Capture the cell that displays the provided text and extract its [x, y] central coordinate. 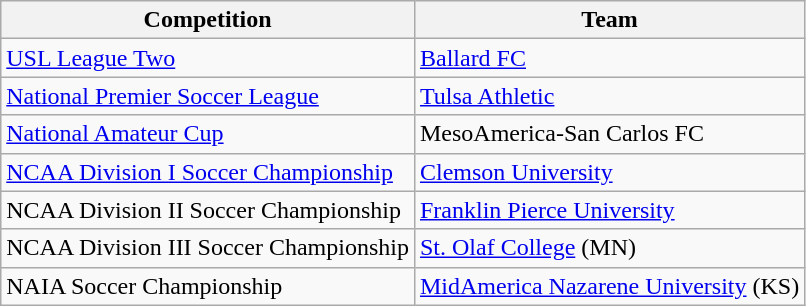
National Amateur Cup [208, 134]
USL League Two [208, 58]
National Premier Soccer League [208, 96]
NCAA Division II Soccer Championship [208, 210]
Competition [208, 20]
St. Olaf College (MN) [609, 248]
Clemson University [609, 172]
NCAA Division III Soccer Championship [208, 248]
MidAmerica Nazarene University (KS) [609, 286]
NCAA Division I Soccer Championship [208, 172]
Ballard FC [609, 58]
Franklin Pierce University [609, 210]
Tulsa Athletic [609, 96]
MesoAmerica-San Carlos FC [609, 134]
NAIA Soccer Championship [208, 286]
Team [609, 20]
